Find where the given text appears and provide that cell's center as (X, Y) coordinate. 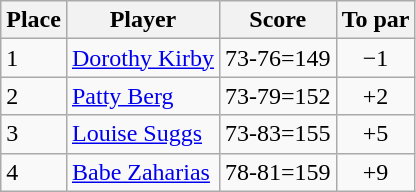
Babe Zaharias (142, 172)
−1 (376, 58)
3 (34, 134)
73-76=149 (278, 58)
4 (34, 172)
To par (376, 20)
+5 (376, 134)
+9 (376, 172)
1 (34, 58)
+2 (376, 96)
73-79=152 (278, 96)
Player (142, 20)
Dorothy Kirby (142, 58)
Patty Berg (142, 96)
Place (34, 20)
78-81=159 (278, 172)
Score (278, 20)
73-83=155 (278, 134)
Louise Suggs (142, 134)
2 (34, 96)
